Output the [X, Y] coordinate of the center of the cell containing the given text.  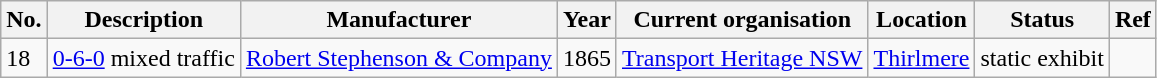
Year [586, 20]
Current organisation [742, 20]
18 [24, 58]
static exhibit [1042, 58]
0-6-0 mixed traffic [144, 58]
No. [24, 20]
Manufacturer [398, 20]
Transport Heritage NSW [742, 58]
Location [922, 20]
Description [144, 20]
Status [1042, 20]
Ref [1132, 20]
1865 [586, 58]
Thirlmere [922, 58]
Robert Stephenson & Company [398, 58]
